Search for the cell housing the specified text and yield its [X, Y] center coordinate. 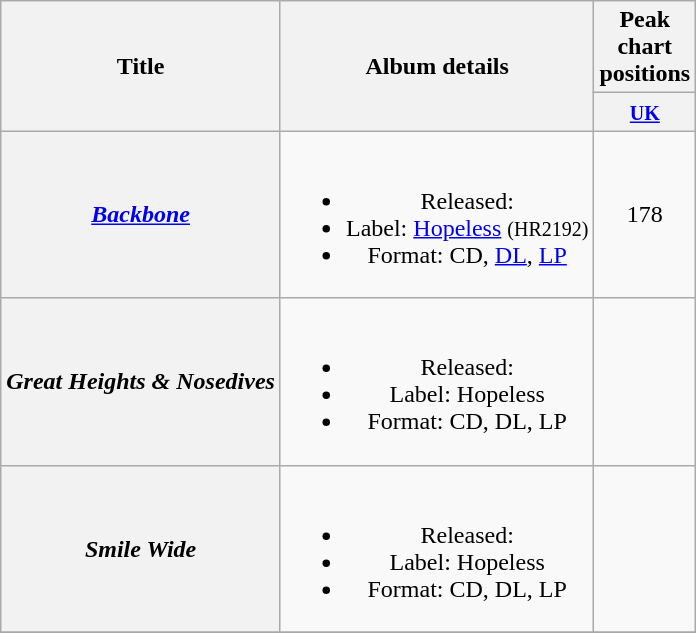
Title [141, 66]
Great Heights & Nosedives [141, 382]
Backbone [141, 214]
Album details [436, 66]
Released: Label: Hopeless (HR2192)Format: CD, DL, LP [436, 214]
178 [645, 214]
Peak chartpositions [645, 47]
Smile Wide [141, 548]
UK [645, 112]
